Provide the (X, Y) coordinate of the cell's center where the given text is located.  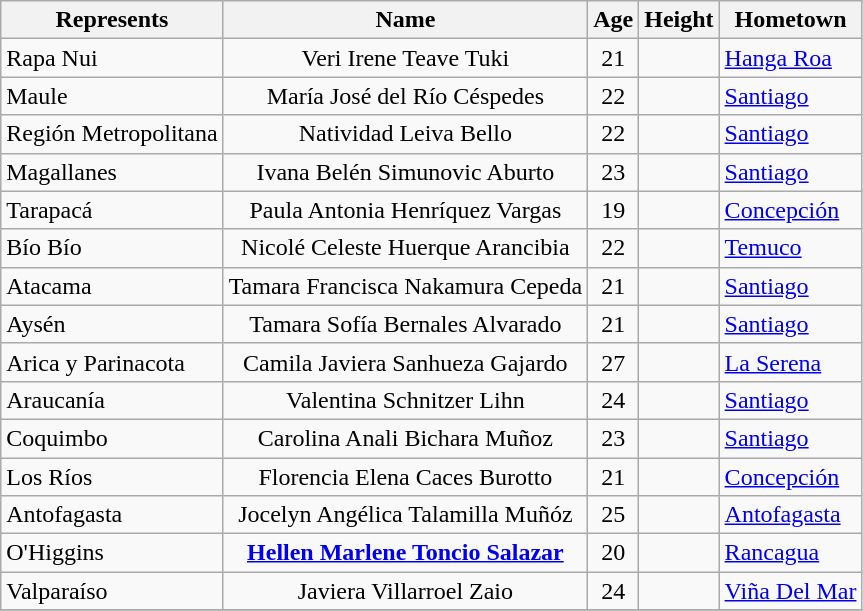
María José del Río Céspedes (406, 96)
Tarapacá (112, 210)
Florencia Elena Caces Burotto (406, 477)
Araucanía (112, 400)
Aysén (112, 324)
Nicolé Celeste Huerque Arancibia (406, 248)
Age (614, 20)
Rancagua (790, 553)
Región Metropolitana (112, 134)
Rapa Nui (112, 58)
Jocelyn Angélica Talamilla Muñóz (406, 515)
Javiera Villarroel Zaio (406, 591)
Hometown (790, 20)
19 (614, 210)
Ivana Belén Simunovic Aburto (406, 172)
27 (614, 362)
Los Ríos (112, 477)
Atacama (112, 286)
Veri Irene Teave Tuki (406, 58)
Carolina Anali Bichara Muñoz (406, 438)
Natividad Leiva Bello (406, 134)
Represents (112, 20)
Camila Javiera Sanhueza Gajardo (406, 362)
Temuco (790, 248)
O'Higgins (112, 553)
25 (614, 515)
Bío Bío (112, 248)
Tamara Sofía Bernales Alvarado (406, 324)
Valparaíso (112, 591)
Height (679, 20)
Tamara Francisca Nakamura Cepeda (406, 286)
Arica y Parinacota (112, 362)
Viña Del Mar (790, 591)
Hellen Marlene Toncio Salazar (406, 553)
20 (614, 553)
Maule (112, 96)
Coquimbo (112, 438)
Magallanes (112, 172)
Hanga Roa (790, 58)
La Serena (790, 362)
Paula Antonia Henríquez Vargas (406, 210)
Valentina Schnitzer Lihn (406, 400)
Name (406, 20)
